Extract the (X, Y) coordinate from the center of the cell holding the provided text.  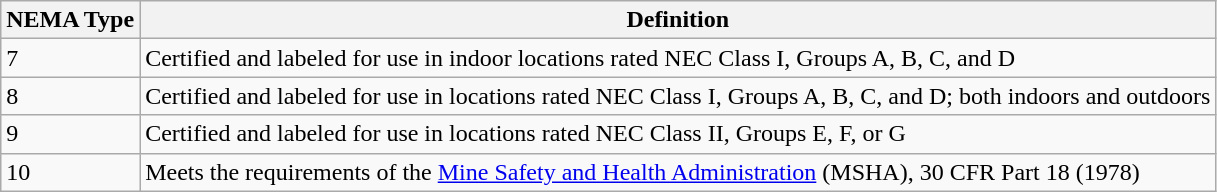
8 (70, 96)
7 (70, 58)
NEMA Type (70, 20)
9 (70, 134)
Certified and labeled for use in locations rated NEC Class I, Groups A, B, C, and D; both indoors and outdoors (678, 96)
Meets the requirements of the Mine Safety and Health Administration (MSHA), 30 CFR Part 18 (1978) (678, 172)
Definition (678, 20)
Certified and labeled for use in indoor locations rated NEC Class I, Groups A, B, C, and D (678, 58)
10 (70, 172)
Certified and labeled for use in locations rated NEC Class II, Groups E, F, or G (678, 134)
